Extract the [X, Y] coordinate from the center of the cell holding the provided text.  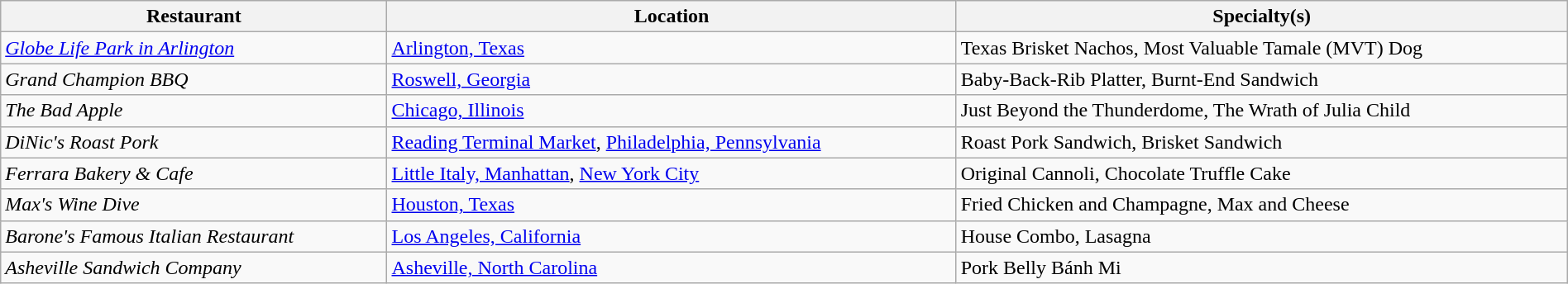
House Combo, Lasagna [1262, 236]
DiNic's Roast Pork [194, 142]
Pork Belly Bánh Mi [1262, 267]
Original Cannoli, Chocolate Truffle Cake [1262, 173]
Asheville Sandwich Company [194, 267]
Arlington, Texas [672, 48]
Location [672, 17]
Globe Life Park in Arlington [194, 48]
Houston, Texas [672, 205]
Fried Chicken and Champagne, Max and Cheese [1262, 205]
Specialty(s) [1262, 17]
Los Angeles, California [672, 236]
Just Beyond the Thunderdome, The Wrath of Julia Child [1262, 111]
Asheville, North Carolina [672, 267]
Roast Pork Sandwich, Brisket Sandwich [1262, 142]
Barone's Famous Italian Restaurant [194, 236]
Ferrara Bakery & Cafe [194, 173]
Texas Brisket Nachos, Most Valuable Tamale (MVT) Dog [1262, 48]
Restaurant [194, 17]
Chicago, Illinois [672, 111]
Reading Terminal Market, Philadelphia, Pennsylvania [672, 142]
Grand Champion BBQ [194, 79]
Baby-Back-Rib Platter, Burnt-End Sandwich [1262, 79]
Max's Wine Dive [194, 205]
The Bad Apple [194, 111]
Little Italy, Manhattan, New York City [672, 173]
Roswell, Georgia [672, 79]
